Provide the (x, y) coordinate of the cell's center where the given text is located.  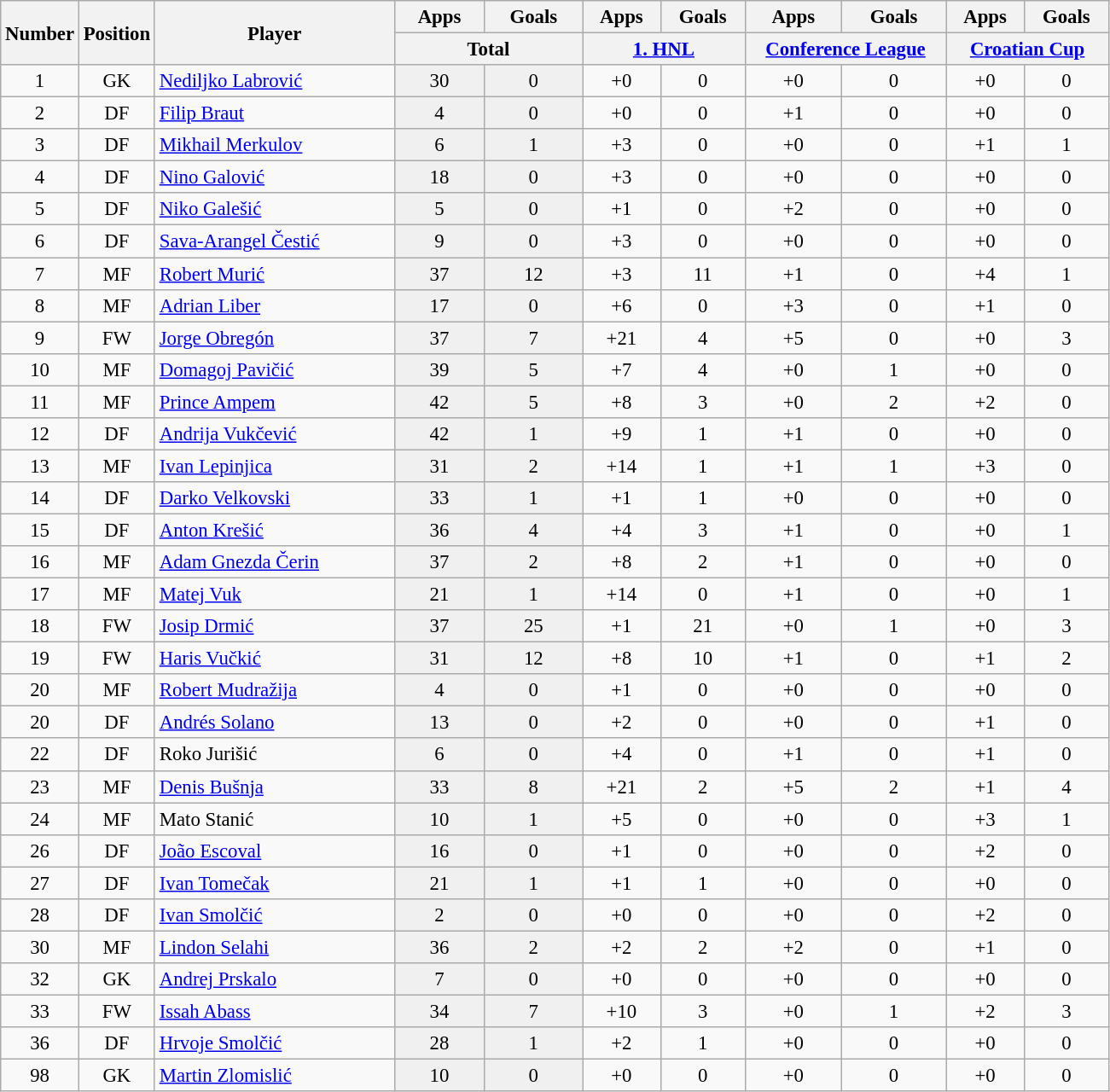
Sava-Arangel Čestić (275, 241)
Robert Murić (275, 274)
Denis Bušnja (275, 787)
14 (40, 498)
+7 (622, 369)
Player (275, 32)
Andrés Solano (275, 723)
Conference League (846, 49)
Position (116, 32)
+9 (622, 434)
Anton Krešić (275, 530)
Matej Vuk (275, 595)
Josip Drmić (275, 626)
Andrija Vukčević (275, 434)
34 (439, 1011)
15 (40, 530)
Number (40, 32)
Adrian Liber (275, 305)
27 (40, 883)
32 (40, 979)
+10 (622, 1011)
Ivan Tomečak (275, 883)
26 (40, 851)
Adam Gnezda Čerin (275, 562)
João Escoval (275, 851)
98 (40, 1076)
Domagoj Pavičić (275, 369)
Ivan Smolčić (275, 915)
Robert Mudražija (275, 690)
Hrvoje Smolčić (275, 1043)
Croatian Cup (1027, 49)
Darko Velkovski (275, 498)
Prince Ampem (275, 402)
Total (488, 49)
Niko Galešić (275, 209)
19 (40, 659)
Nino Galović (275, 177)
Filip Braut (275, 113)
Roko Jurišić (275, 755)
22 (40, 755)
Andrej Prskalo (275, 979)
Mato Stanić (275, 819)
23 (40, 787)
Jorge Obregón (275, 338)
Lindon Selahi (275, 947)
1. HNL (664, 49)
Nediljko Labrović (275, 81)
25 (534, 626)
24 (40, 819)
Martin Zlomislić (275, 1076)
Haris Vučkić (275, 659)
+6 (622, 305)
Issah Abass (275, 1011)
39 (439, 369)
Mikhail Merkulov (275, 145)
Ivan Lepinjica (275, 466)
